Pinpoint the cell where the given text exists, returning its (X, Y) midpoint coordinate. 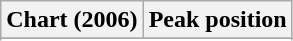
Chart (2006) (72, 20)
Peak position (218, 20)
